Scan for the cell matching the given text and deliver its [X, Y] coordinate at center. 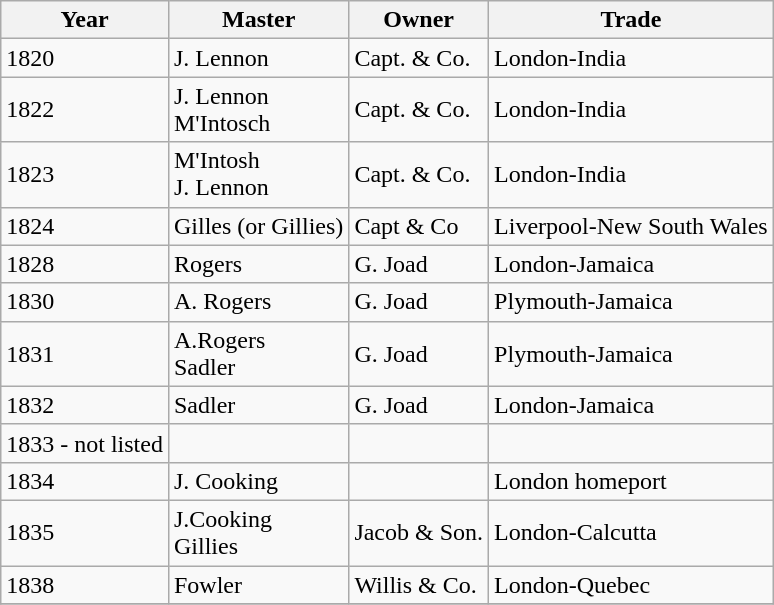
London homeport [632, 481]
1824 [85, 226]
Trade [632, 20]
1833 - not listed [85, 443]
London-Calcutta [632, 532]
Liverpool-New South Wales [632, 226]
1822 [85, 110]
1820 [85, 58]
1832 [85, 405]
A.RogersSadler [258, 354]
Willis & Co. [419, 585]
1831 [85, 354]
J. Cooking [258, 481]
Master [258, 20]
1835 [85, 532]
1838 [85, 585]
J. LennonM'Intosch [258, 110]
Fowler [258, 585]
J. Lennon [258, 58]
1830 [85, 302]
Sadler [258, 405]
Capt & Co [419, 226]
Year [85, 20]
Jacob & Son. [419, 532]
1823 [85, 174]
1834 [85, 481]
Owner [419, 20]
A. Rogers [258, 302]
Gilles (or Gillies) [258, 226]
1828 [85, 264]
M'IntoshJ. Lennon [258, 174]
London-Quebec [632, 585]
J.CookingGillies [258, 532]
Rogers [258, 264]
